Pinpoint the cell where the given text exists, returning its [X, Y] midpoint coordinate. 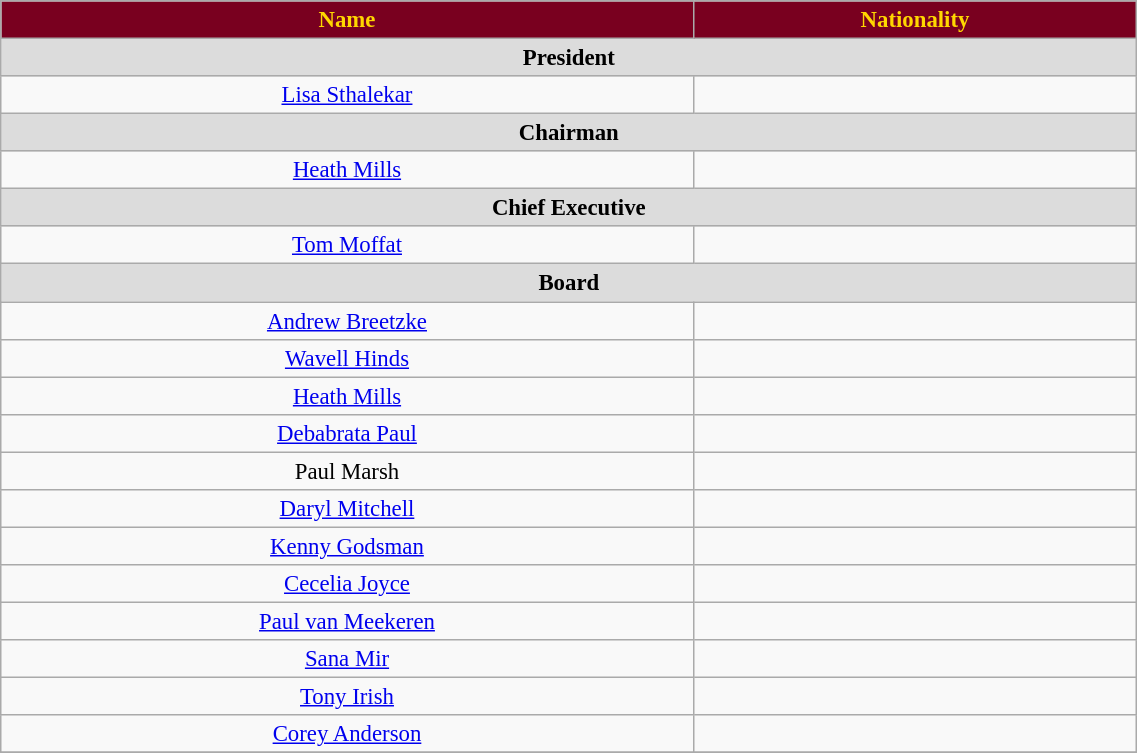
Cecelia Joyce [347, 584]
Tom Moffat [347, 245]
Name [347, 20]
Debabrata Paul [347, 433]
Corey Anderson [347, 734]
Daryl Mitchell [347, 509]
President [569, 58]
Lisa Sthalekar [347, 95]
Sana Mir [347, 659]
Andrew Breetzke [347, 321]
Paul Marsh [347, 471]
Nationality [915, 20]
Wavell Hinds [347, 358]
Chief Executive [569, 208]
Paul van Meekeren [347, 621]
Chairman [569, 133]
Board [569, 283]
Kenny Godsman [347, 546]
Tony Irish [347, 697]
